From the cell containing the given text, extract its center point as (X, Y) coordinate. 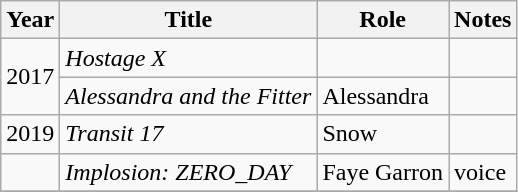
Snow (383, 134)
Alessandra and the Fitter (188, 96)
Notes (483, 20)
voice (483, 172)
Implosion: ZERO_DAY (188, 172)
Title (188, 20)
Alessandra (383, 96)
Role (383, 20)
Transit 17 (188, 134)
2019 (30, 134)
Faye Garron (383, 172)
Hostage X (188, 58)
Year (30, 20)
2017 (30, 77)
